Scan for the cell matching the given text and deliver its (X, Y) coordinate at center. 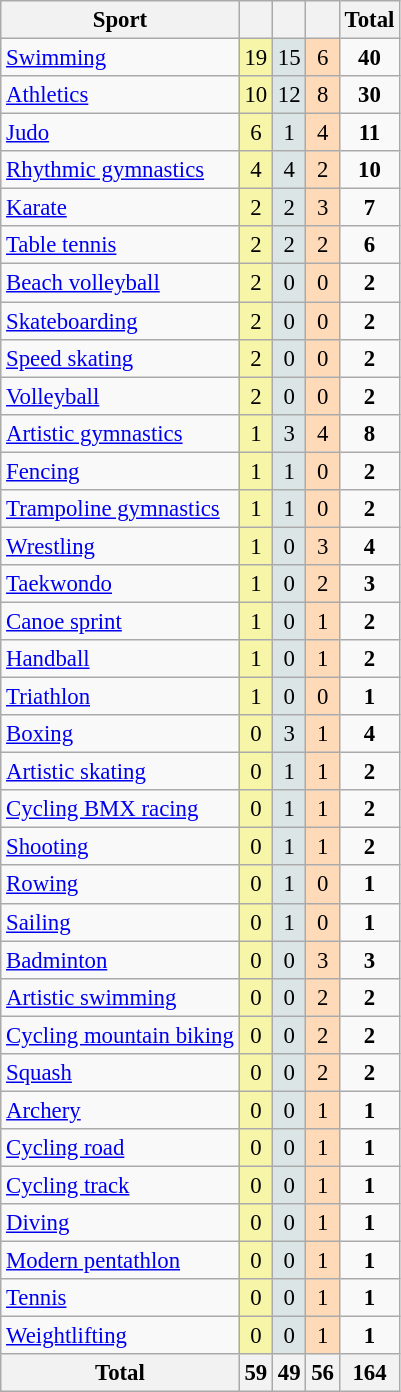
12 (290, 95)
Badminton (120, 960)
Tennis (120, 1298)
Table tennis (120, 245)
Taekwondo (120, 584)
49 (290, 1373)
Rhythmic gymnastics (120, 170)
Modern pentathlon (120, 1261)
Karate (120, 208)
Sport (120, 20)
Triathlon (120, 697)
Rowing (120, 885)
Archery (120, 1110)
56 (322, 1373)
Sailing (120, 922)
59 (256, 1373)
Cycling BMX racing (120, 809)
164 (369, 1373)
Canoe sprint (120, 621)
30 (369, 95)
Squash (120, 1073)
Beach volleyball (120, 283)
Shooting (120, 847)
Skateboarding (120, 321)
Cycling track (120, 1185)
15 (290, 58)
Speed skating (120, 358)
19 (256, 58)
40 (369, 58)
Trampoline gymnastics (120, 509)
Artistic gymnastics (120, 433)
Handball (120, 659)
Artistic swimming (120, 997)
Volleyball (120, 396)
Swimming (120, 58)
Athletics (120, 95)
Artistic skating (120, 772)
Wrestling (120, 546)
Diving (120, 1223)
Fencing (120, 471)
11 (369, 133)
7 (369, 208)
Cycling mountain biking (120, 1035)
Judo (120, 133)
Cycling road (120, 1148)
Weightlifting (120, 1336)
Boxing (120, 734)
